Scan for the cell matching the given text and deliver its (x, y) coordinate at center. 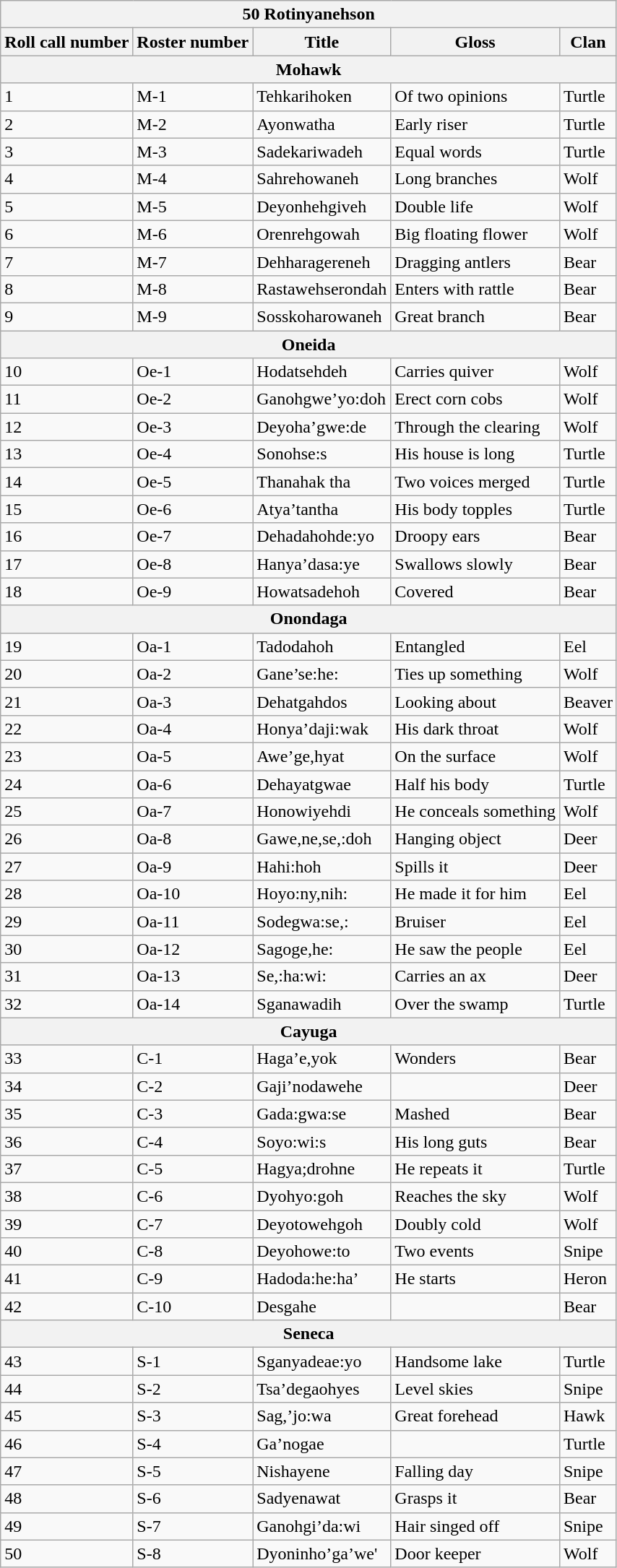
1 (66, 97)
M-1 (193, 97)
Oa-14 (193, 1004)
Gada:gwa:se (322, 1114)
Wonders (475, 1059)
He conceals something (475, 812)
S-7 (193, 1526)
Oa-7 (193, 812)
Cayuga (309, 1031)
Looking about (475, 701)
20 (66, 674)
Heron (588, 1279)
Gane’se:he: (322, 674)
C-5 (193, 1169)
Over the swamp (475, 1004)
Ga’nogae (322, 1444)
Nishayene (322, 1471)
C-1 (193, 1059)
40 (66, 1252)
Two events (475, 1252)
Sonohse:s (322, 454)
Ties up something (475, 674)
26 (66, 839)
S-6 (193, 1499)
Oa-13 (193, 976)
49 (66, 1526)
M-8 (193, 289)
41 (66, 1279)
Oe-4 (193, 454)
Oe-7 (193, 537)
His body topples (475, 509)
8 (66, 289)
Hahi:hoh (322, 867)
C-6 (193, 1196)
Tsa’degaohyes (322, 1389)
Door keeper (475, 1554)
33 (66, 1059)
Mohawk (309, 69)
Oa-11 (193, 922)
Oneida (309, 345)
Sadyenawat (322, 1499)
11 (66, 399)
Equal words (475, 152)
Beaver (588, 701)
Oa-8 (193, 839)
50 (66, 1554)
He saw the people (475, 949)
Sodegwa:se,: (322, 922)
Gawe,ne,se,:doh (322, 839)
Tehkarihoken (322, 97)
21 (66, 701)
Oe-5 (193, 482)
Honya’daji:wak (322, 729)
Oe-3 (193, 427)
Oa-12 (193, 949)
36 (66, 1141)
Awe’ge,hyat (322, 756)
12 (66, 427)
M-4 (193, 179)
Of two opinions (475, 97)
15 (66, 509)
Reaches the sky (475, 1196)
Roster number (193, 42)
45 (66, 1416)
43 (66, 1361)
Hair singed off (475, 1526)
Spills it (475, 867)
He starts (475, 1279)
Covered (475, 592)
14 (66, 482)
7 (66, 261)
34 (66, 1086)
16 (66, 537)
Oa-1 (193, 646)
S-8 (193, 1554)
Doubly cold (475, 1224)
Early riser (475, 124)
35 (66, 1114)
17 (66, 564)
Sadekariwadeh (322, 152)
Ayonwatha (322, 124)
32 (66, 1004)
Entangled (475, 646)
Oa-3 (193, 701)
Hanya’dasa:ye (322, 564)
M-3 (193, 152)
Handsome lake (475, 1361)
Tadodahoh (322, 646)
Howatsadehoh (322, 592)
42 (66, 1307)
Oa-10 (193, 894)
S-4 (193, 1444)
23 (66, 756)
50 Rotinyanehson (309, 14)
Dehadahohde:yo (322, 537)
M-9 (193, 316)
Title (322, 42)
27 (66, 867)
Deyonhehgiveh (322, 207)
Ganohgwe’yo:doh (322, 399)
On the surface (475, 756)
S-3 (193, 1416)
Hadoda:he:ha’ (322, 1279)
Ganohgi’da:wi (322, 1526)
Gaji’nodawehe (322, 1086)
Atya’tantha (322, 509)
Haga’e,yok (322, 1059)
29 (66, 922)
Dehatgahdos (322, 701)
Double life (475, 207)
Level skies (475, 1389)
His house is long (475, 454)
M-7 (193, 261)
Dragging antlers (475, 261)
C-3 (193, 1114)
Deyoha’gwe:de (322, 427)
31 (66, 976)
C-2 (193, 1086)
9 (66, 316)
4 (66, 179)
Oa-9 (193, 867)
Hagya;drohne (322, 1169)
Half his body (475, 784)
S-2 (193, 1389)
M-5 (193, 207)
46 (66, 1444)
Honowiyehdi (322, 812)
Enters with rattle (475, 289)
Carries an ax (475, 976)
C-10 (193, 1307)
C-8 (193, 1252)
39 (66, 1224)
Hoyo:ny,nih: (322, 894)
Carries quiver (475, 372)
Through the clearing (475, 427)
C-9 (193, 1279)
Droopy ears (475, 537)
5 (66, 207)
Great forehead (475, 1416)
Orenrehgowah (322, 234)
Deyohowe:to (322, 1252)
48 (66, 1499)
Oa-6 (193, 784)
Long branches (475, 179)
C-4 (193, 1141)
Sahrehowaneh (322, 179)
S-1 (193, 1361)
Thanahak tha (322, 482)
24 (66, 784)
Soyo:wi:s (322, 1141)
22 (66, 729)
Hanging object (475, 839)
13 (66, 454)
25 (66, 812)
Big floating flower (475, 234)
Dehharagereneh (322, 261)
Oe-9 (193, 592)
Clan (588, 42)
He repeats it (475, 1169)
S-5 (193, 1471)
Sganawadih (322, 1004)
Oa-5 (193, 756)
Mashed (475, 1114)
Deyotowehgoh (322, 1224)
19 (66, 646)
Hawk (588, 1416)
47 (66, 1471)
Oa-4 (193, 729)
30 (66, 949)
M-6 (193, 234)
Se,:ha:wi: (322, 976)
His dark throat (475, 729)
Oe-8 (193, 564)
M-2 (193, 124)
Swallows slowly (475, 564)
Seneca (309, 1334)
Roll call number (66, 42)
10 (66, 372)
28 (66, 894)
18 (66, 592)
Oa-2 (193, 674)
3 (66, 152)
Sosskoharowaneh (322, 316)
Dyoninho’ga’we' (322, 1554)
Sagoge,he: (322, 949)
Great branch (475, 316)
38 (66, 1196)
37 (66, 1169)
C-7 (193, 1224)
Erect corn cobs (475, 399)
44 (66, 1389)
Oe-2 (193, 399)
Hodatsehdeh (322, 372)
Dehayatgwae (322, 784)
Rastawehserondah (322, 289)
Desgahe (322, 1307)
Two voices merged (475, 482)
Falling day (475, 1471)
Sag,’jo:wa (322, 1416)
Oe-6 (193, 509)
Dyohyo:goh (322, 1196)
He made it for him (475, 894)
Bruiser (475, 922)
Oe-1 (193, 372)
2 (66, 124)
Sganyadeae:yo (322, 1361)
Grasps it (475, 1499)
His long guts (475, 1141)
Gloss (475, 42)
6 (66, 234)
Onondaga (309, 619)
